Provide the [X, Y] coordinate of the cell's center where the given text is located.  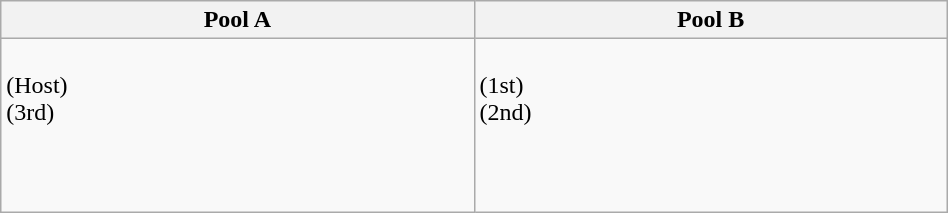
(1st) (2nd) [710, 126]
Pool A [238, 20]
Pool B [710, 20]
(Host) (3rd) [238, 126]
